Output the (X, Y) coordinate of the center of the cell containing the given text.  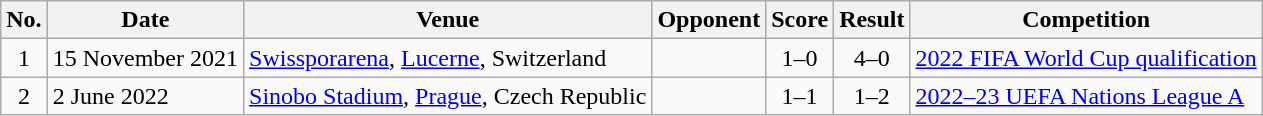
1 (24, 58)
Swissporarena, Lucerne, Switzerland (448, 58)
Score (800, 20)
Competition (1086, 20)
1–2 (872, 96)
2022–23 UEFA Nations League A (1086, 96)
15 November 2021 (145, 58)
Date (145, 20)
No. (24, 20)
1–0 (800, 58)
1–1 (800, 96)
2 June 2022 (145, 96)
Venue (448, 20)
2 (24, 96)
2022 FIFA World Cup qualification (1086, 58)
Result (872, 20)
Sinobo Stadium, Prague, Czech Republic (448, 96)
Opponent (709, 20)
4–0 (872, 58)
